Detect which cell encompasses the target text, then output its (x, y) center coordinate. 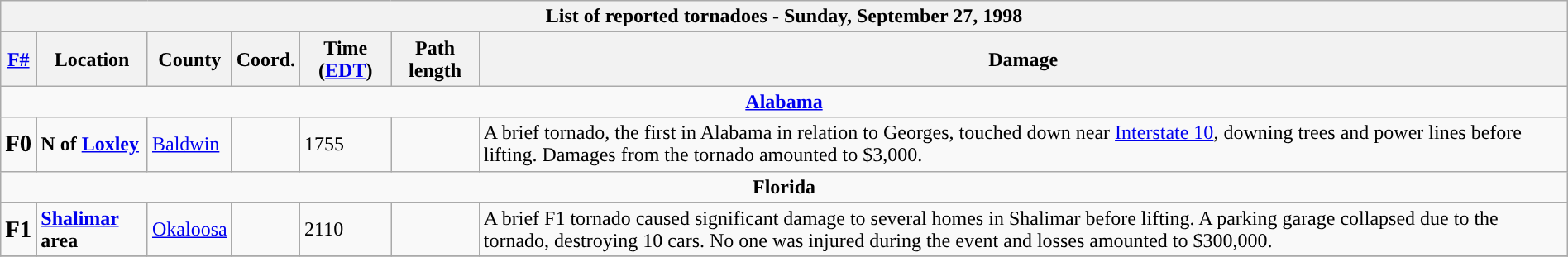
Coord. (265, 59)
Location (93, 59)
Damage (1023, 59)
F0 (18, 144)
1755 (346, 144)
Path length (435, 59)
F1 (18, 230)
Okaloosa (189, 230)
Shalimar area (93, 230)
List of reported tornadoes - Sunday, September 27, 1998 (784, 17)
2110 (346, 230)
Baldwin (189, 144)
F# (18, 59)
Alabama (784, 102)
Time (EDT) (346, 59)
Florida (784, 187)
N of Loxley (93, 144)
County (189, 59)
